For the text-containing cell, return its midpoint in (x, y) coordinate format. 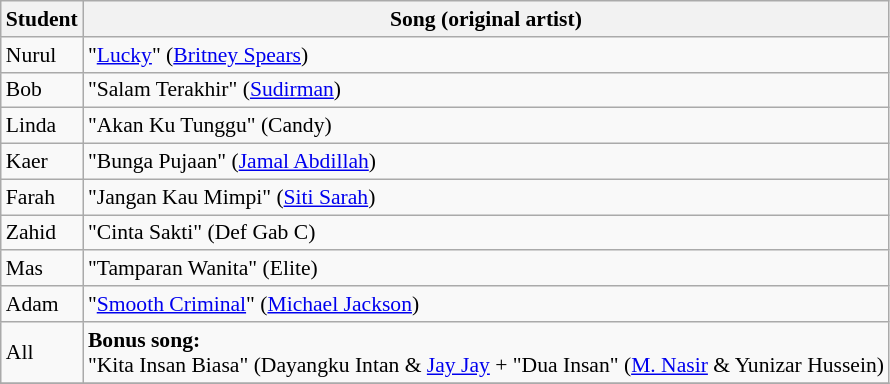
Zahid (42, 233)
"Salam Terakhir" (Sudirman) (486, 90)
"Akan Ku Tunggu" (Candy) (486, 126)
"Cinta Sakti" (Def Gab C) (486, 233)
"Jangan Kau Mimpi" (Siti Sarah) (486, 197)
All (42, 352)
"Bunga Pujaan" (Jamal Abdillah) (486, 162)
Song (original artist) (486, 19)
Linda (42, 126)
Kaer (42, 162)
"Tamparan Wanita" (Elite) (486, 269)
Bonus song: "Kita Insan Biasa" (Dayangku Intan & Jay Jay + "Dua Insan" (M. Nasir & Yunizar Hussein) (486, 352)
Student (42, 19)
Adam (42, 304)
"Lucky" (Britney Spears) (486, 55)
Farah (42, 197)
Mas (42, 269)
Bob (42, 90)
"Smooth Criminal" (Michael Jackson) (486, 304)
Nurul (42, 55)
